Capture the cell that displays the provided text and extract its [x, y] central coordinate. 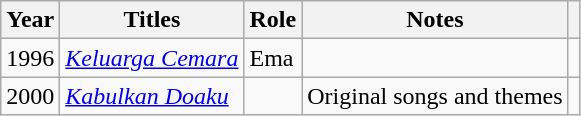
2000 [30, 96]
Keluarga Cemara [152, 58]
Notes [435, 20]
Original songs and themes [435, 96]
Ema [273, 58]
Year [30, 20]
Role [273, 20]
Kabulkan Doaku [152, 96]
1996 [30, 58]
Titles [152, 20]
